Search for the cell housing the specified text and yield its (x, y) center coordinate. 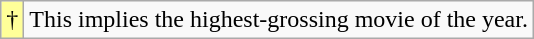
† (12, 20)
This implies the highest-grossing movie of the year. (279, 20)
